Find where the given text appears and provide that cell's center as [x, y] coordinate. 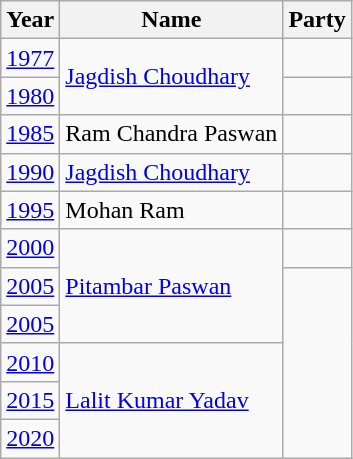
Mohan Ram [172, 210]
1990 [30, 172]
1985 [30, 134]
1995 [30, 210]
Party [317, 20]
2015 [30, 400]
Year [30, 20]
Pitambar Paswan [172, 286]
1980 [30, 96]
Ram Chandra Paswan [172, 134]
1977 [30, 58]
Lalit Kumar Yadav [172, 400]
Name [172, 20]
2020 [30, 438]
2000 [30, 248]
2010 [30, 362]
